Identify which cell holds the provided text, then report its [x, y] central coordinate. 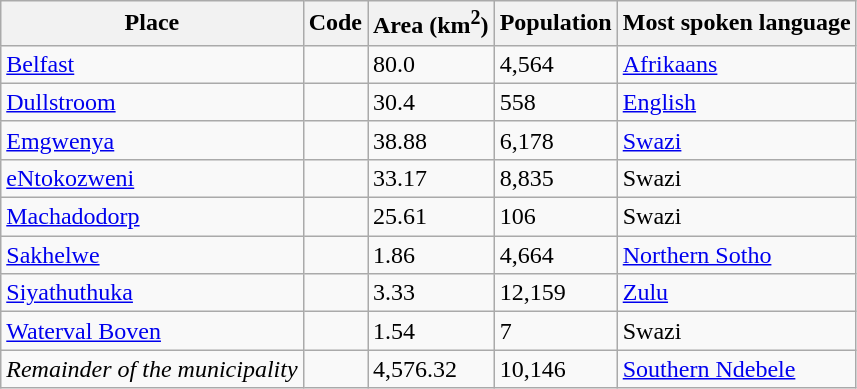
Waterval Boven [152, 331]
Zulu [736, 293]
Siyathuthuka [152, 293]
Remainder of the municipality [152, 369]
12,159 [556, 293]
English [736, 102]
Population [556, 24]
Most spoken language [736, 24]
Place [152, 24]
Area (km2) [432, 24]
1.54 [432, 331]
1.86 [432, 255]
33.17 [432, 178]
4,576.32 [432, 369]
Belfast [152, 64]
6,178 [556, 140]
25.61 [432, 217]
Code [335, 24]
Afrikaans [736, 64]
7 [556, 331]
Machadodorp [152, 217]
3.33 [432, 293]
10,146 [556, 369]
38.88 [432, 140]
30.4 [432, 102]
4,564 [556, 64]
4,664 [556, 255]
80.0 [432, 64]
8,835 [556, 178]
Northern Sotho [736, 255]
Southern Ndebele [736, 369]
558 [556, 102]
Dullstroom [152, 102]
eNtokozweni [152, 178]
106 [556, 217]
Emgwenya [152, 140]
Sakhelwe [152, 255]
